Capture the cell that displays the provided text and extract its [x, y] central coordinate. 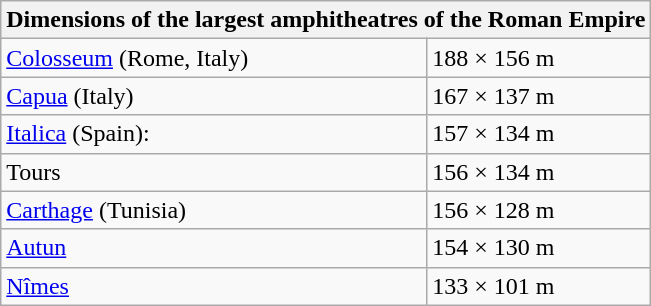
Autun [214, 248]
156 × 134 m [539, 172]
133 × 101 m [539, 286]
154 × 130 m [539, 248]
Carthage (Tunisia) [214, 210]
Colosseum (Rome, Italy) [214, 58]
157 × 134 m [539, 134]
156 × 128 m [539, 210]
Nîmes [214, 286]
Italica (Spain): [214, 134]
Dimensions of the largest amphitheatres of the Roman Empire [326, 20]
Tours [214, 172]
Capua (Italy) [214, 96]
167 × 137 m [539, 96]
188 × 156 m [539, 58]
